Scan for the cell matching the given text and deliver its (x, y) coordinate at center. 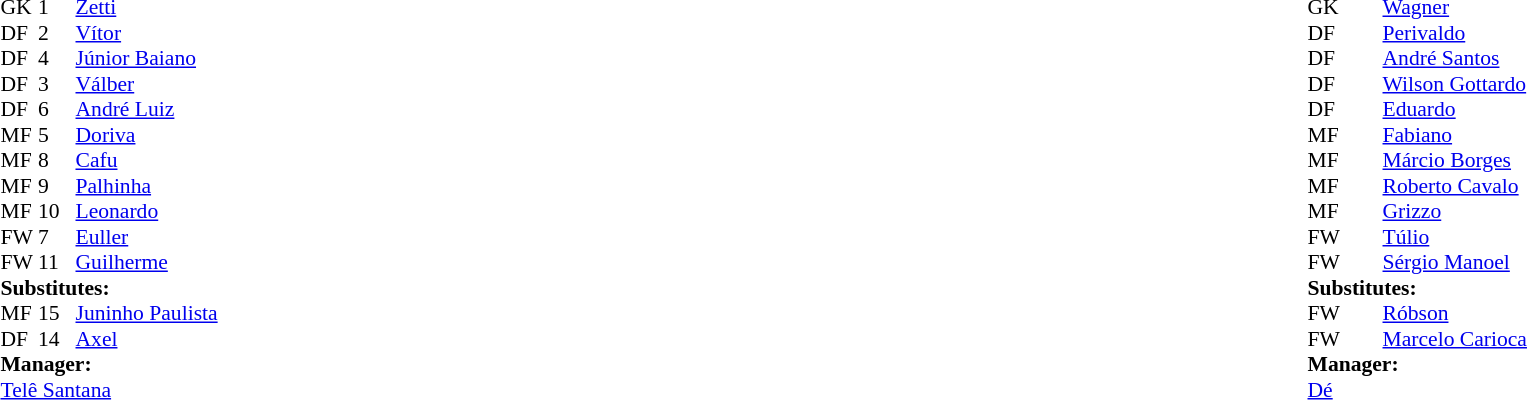
Leonardo (147, 211)
Guilherme (147, 263)
8 (57, 161)
Juninho Paulista (147, 313)
Wilson Gottardo (1455, 84)
Túlio (1455, 237)
Perivaldo (1455, 33)
Palhinha (147, 186)
Sérgio Manoel (1455, 263)
6 (57, 109)
10 (57, 211)
3 (57, 84)
Axel (147, 339)
14 (57, 339)
Márcio Borges (1455, 161)
2 (57, 33)
Fabiano (1455, 135)
Vítor (147, 33)
15 (57, 313)
Doriva (147, 135)
Róbson (1455, 313)
11 (57, 263)
André Santos (1455, 59)
Euller (147, 237)
Roberto Cavalo (1455, 186)
Marcelo Carioca (1455, 339)
André Luiz (147, 109)
Válber (147, 84)
9 (57, 186)
4 (57, 59)
7 (57, 237)
Eduardo (1455, 109)
5 (57, 135)
Grizzo (1455, 211)
Cafu (147, 161)
Júnior Baiano (147, 59)
